Pinpoint the cell where the given text exists, returning its [x, y] midpoint coordinate. 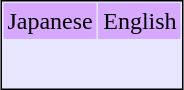
Japanese [50, 21]
English [140, 21]
